Find where the given text appears and provide that cell's center as [x, y] coordinate. 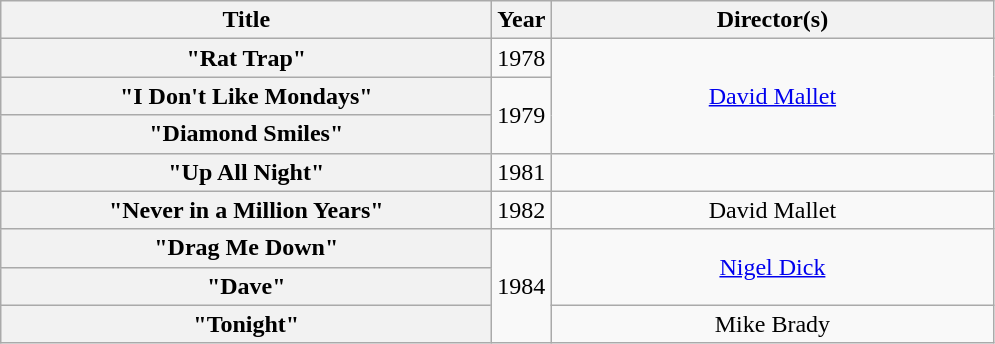
"Drag Me Down" [246, 248]
"Rat Trap" [246, 58]
Nigel Dick [772, 267]
"Never in a Million Years" [246, 210]
1979 [522, 115]
1981 [522, 172]
"I Don't Like Mondays" [246, 96]
1978 [522, 58]
Director(s) [772, 20]
"Tonight" [246, 324]
Mike Brady [772, 324]
"Dave" [246, 286]
Title [246, 20]
1984 [522, 286]
"Diamond Smiles" [246, 134]
1982 [522, 210]
Year [522, 20]
"Up All Night" [246, 172]
